Determine the [x, y] coordinate at the center of the cell enclosing the given text.  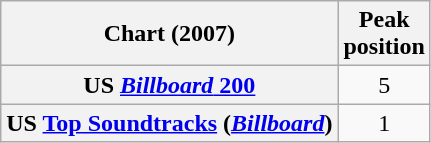
5 [384, 85]
Peakposition [384, 34]
1 [384, 123]
Chart (2007) [170, 34]
US Billboard 200 [170, 85]
US Top Soundtracks (Billboard) [170, 123]
